Determine the [X, Y] coordinate at the center of the cell enclosing the given text.  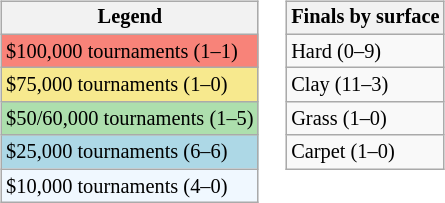
Carpet (1–0) [365, 152]
$25,000 tournaments (6–6) [130, 152]
Finals by surface [365, 18]
Clay (11–3) [365, 85]
$75,000 tournaments (1–0) [130, 85]
$50/60,000 tournaments (1–5) [130, 119]
$10,000 tournaments (4–0) [130, 186]
$100,000 tournaments (1–1) [130, 51]
Hard (0–9) [365, 51]
Legend [130, 18]
Grass (1–0) [365, 119]
